Find where the given text appears and provide that cell's center as (X, Y) coordinate. 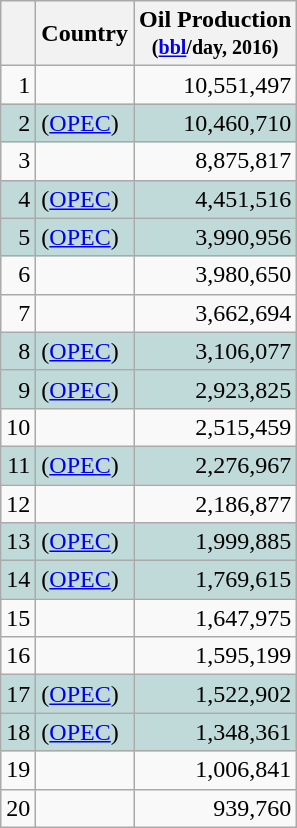
13 (18, 542)
8 (18, 351)
2,276,967 (216, 465)
Oil Production(bbl/day, 2016) (216, 34)
10,551,497 (216, 85)
10,460,710 (216, 123)
3,980,650 (216, 275)
20 (18, 808)
6 (18, 275)
1,522,902 (216, 694)
2 (18, 123)
16 (18, 656)
1,348,361 (216, 732)
2,923,825 (216, 389)
9 (18, 389)
14 (18, 580)
4,451,516 (216, 199)
1,647,975 (216, 618)
3,990,956 (216, 237)
Country (85, 34)
1,999,885 (216, 542)
12 (18, 503)
17 (18, 694)
1 (18, 85)
3,106,077 (216, 351)
1,595,199 (216, 656)
3,662,694 (216, 313)
11 (18, 465)
5 (18, 237)
8,875,817 (216, 161)
939,760 (216, 808)
1,006,841 (216, 770)
1,769,615 (216, 580)
2,186,877 (216, 503)
18 (18, 732)
19 (18, 770)
3 (18, 161)
2,515,459 (216, 427)
10 (18, 427)
4 (18, 199)
7 (18, 313)
15 (18, 618)
